Find where the given text appears and provide that cell's center as [X, Y] coordinate. 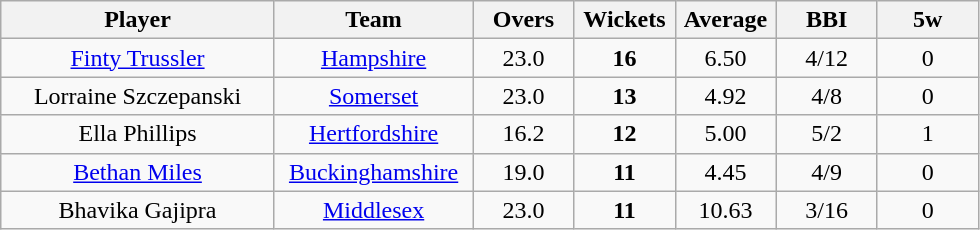
Lorraine Szczepanski [138, 96]
4/12 [826, 58]
Bhavika Gajipra [138, 210]
5/2 [826, 134]
Middlesex [374, 210]
Team [374, 20]
5w [928, 20]
Bethan Miles [138, 172]
19.0 [524, 172]
4/9 [826, 172]
16.2 [524, 134]
4.92 [726, 96]
4/8 [826, 96]
Hertfordshire [374, 134]
Ella Phillips [138, 134]
4.45 [726, 172]
Finty Trussler [138, 58]
16 [624, 58]
3/16 [826, 210]
6.50 [726, 58]
12 [624, 134]
Somerset [374, 96]
13 [624, 96]
1 [928, 134]
BBI [826, 20]
Player [138, 20]
5.00 [726, 134]
Overs [524, 20]
10.63 [726, 210]
Wickets [624, 20]
Hampshire [374, 58]
Average [726, 20]
Buckinghamshire [374, 172]
